Provide the [X, Y] coordinate of the cell's center where the given text is located.  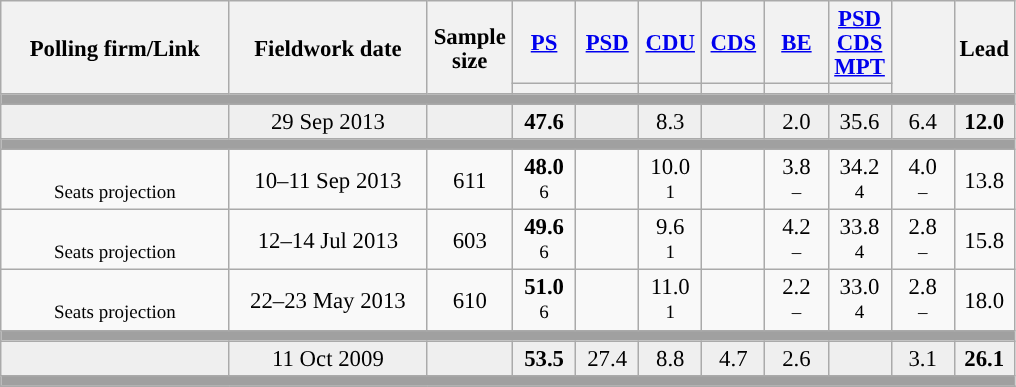
13.8 [984, 180]
603 [470, 240]
PS [544, 42]
Lead [984, 48]
8.8 [670, 358]
CDS [734, 42]
12.0 [984, 122]
PSDCDSMPT [860, 42]
33.04 [860, 300]
49.66 [544, 240]
Sample size [470, 48]
10–11 Sep 2013 [328, 180]
51.06 [544, 300]
3.8 – [796, 180]
2.2 – [796, 300]
610 [470, 300]
11 Oct 2009 [328, 358]
15.8 [984, 240]
CDU [670, 42]
9.61 [670, 240]
48.06 [544, 180]
29 Sep 2013 [328, 122]
2.0 [796, 122]
47.6 [544, 122]
22–23 May 2013 [328, 300]
Fieldwork date [328, 48]
PSD [608, 42]
26.1 [984, 358]
53.5 [544, 358]
3.1 [922, 358]
4.2 – [796, 240]
6.4 [922, 122]
4.7 [734, 358]
35.6 [860, 122]
27.4 [608, 358]
Polling firm/Link [115, 48]
BE [796, 42]
33.84 [860, 240]
8.3 [670, 122]
4.0 – [922, 180]
10.01 [670, 180]
34.24 [860, 180]
11.01 [670, 300]
12–14 Jul 2013 [328, 240]
18.0 [984, 300]
611 [470, 180]
2.6 [796, 358]
